Detect which cell encompasses the target text, then output its [X, Y] center coordinate. 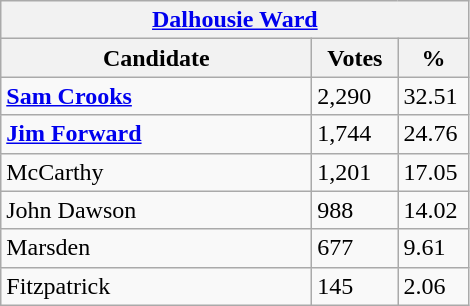
677 [355, 248]
John Dawson [156, 210]
17.05 [434, 172]
1,744 [355, 134]
Marsden [156, 248]
9.61 [434, 248]
Sam Crooks [156, 96]
1,201 [355, 172]
Jim Forward [156, 134]
McCarthy [156, 172]
Dalhousie Ward [235, 20]
145 [355, 286]
2,290 [355, 96]
2.06 [434, 286]
Candidate [156, 58]
Votes [355, 58]
988 [355, 210]
14.02 [434, 210]
32.51 [434, 96]
24.76 [434, 134]
Fitzpatrick [156, 286]
% [434, 58]
